Identify which cell holds the provided text, then report its [x, y] central coordinate. 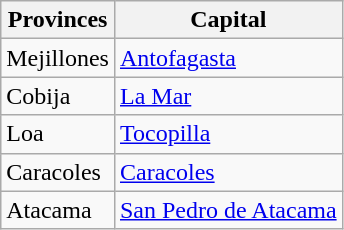
Mejillones [58, 58]
Tocopilla [228, 134]
Capital [228, 20]
La Mar [228, 96]
Atacama [58, 210]
Provinces [58, 20]
Loa [58, 134]
Cobija [58, 96]
Antofagasta [228, 58]
San Pedro de Atacama [228, 210]
